From the cell containing the given text, extract its center point as (x, y) coordinate. 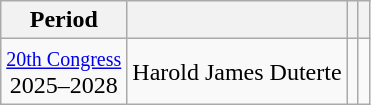
Period (64, 20)
Harold James Duterte (237, 72)
20th Congress2025–2028 (64, 72)
